From the cell containing the given text, extract its center point as [x, y] coordinate. 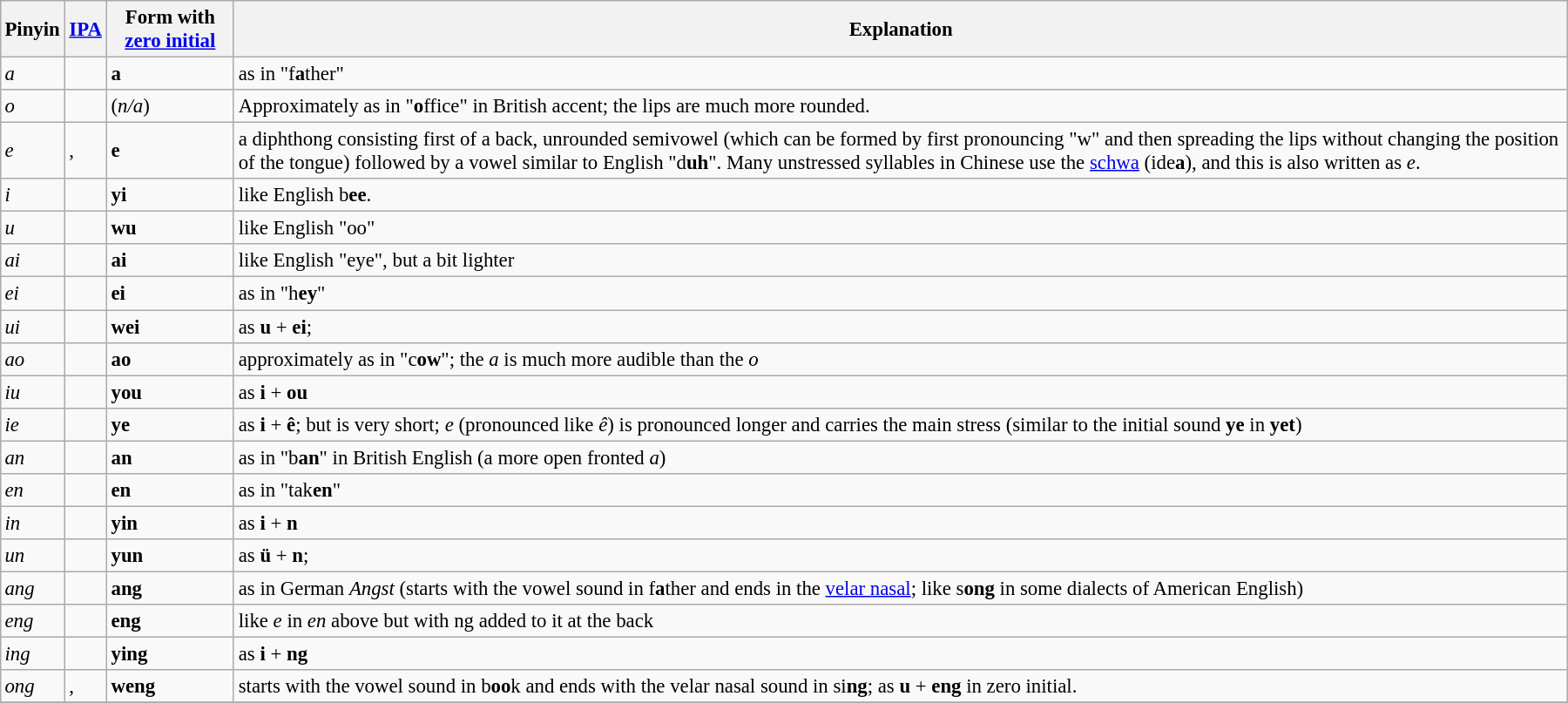
as i + ou [901, 392]
as in "hey" [901, 294]
like English "oo" [901, 228]
ing [32, 653]
wu [170, 228]
ie [32, 424]
in [32, 523]
as ü + n; [901, 556]
Pinyin [32, 30]
yin [170, 523]
as u + ei; [901, 327]
o [32, 106]
as i + n [901, 523]
iu [32, 392]
approximately as in "cow"; the a is much more audible than the o [901, 359]
un [32, 556]
yi [170, 195]
as i + ê; but is very short; e (pronounced like ê) is pronounced longer and carries the main stress (similar to the initial sound ye in yet) [901, 424]
starts with the vowel sound in book and ends with the velar nasal sound in sing; as u + eng in zero initial. [901, 686]
Approximately as in "office" in British accent; the lips are much more rounded. [901, 106]
as in "taken" [901, 490]
Explanation [901, 30]
wei [170, 327]
Form with zero initial [170, 30]
as i + ng [901, 653]
i [32, 195]
like English "eye", but a bit lighter [901, 260]
as in "father" [901, 73]
as in "ban" in British English (a more open fronted a) [901, 457]
ong [32, 686]
you [170, 392]
ui [32, 327]
yun [170, 556]
(n/a) [170, 106]
like e in en above but with ng added to it at the back [901, 621]
u [32, 228]
ye [170, 424]
weng [170, 686]
like English bee. [901, 195]
as in German Angst (starts with the vowel sound in father and ends in the velar nasal; like song in some dialects of American English) [901, 588]
ying [170, 653]
IPA [85, 30]
